Identify which cell holds the provided text, then report its (X, Y) central coordinate. 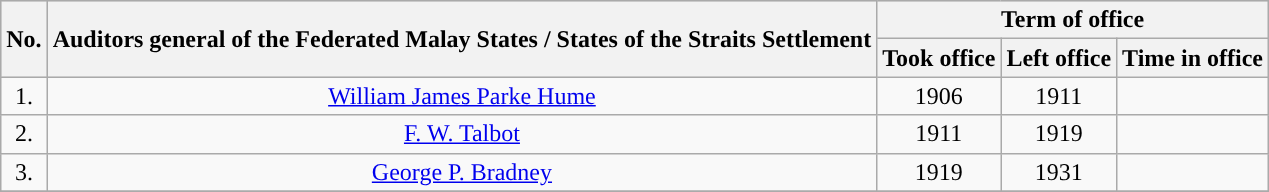
Left office (1059, 58)
Auditors general of the Federated Malay States / States of the Straits Settlement (462, 39)
Took office (939, 58)
1931 (1059, 172)
Term of office (1073, 20)
William James Parke Hume (462, 96)
2. (24, 134)
F. W. Talbot (462, 134)
Time in office (1193, 58)
No. (24, 39)
1906 (939, 96)
1. (24, 96)
George P. Bradney (462, 172)
3. (24, 172)
